From the cell containing the given text, extract its center point as (x, y) coordinate. 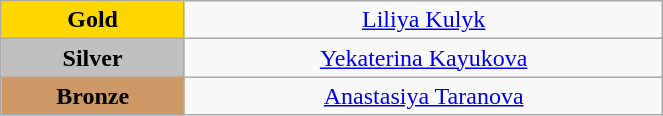
Liliya Kulyk (423, 20)
Bronze (93, 96)
Silver (93, 58)
Anastasiya Taranova (423, 96)
Gold (93, 20)
Yekaterina Kayukova (423, 58)
